Find where the given text appears and provide that cell's center as [X, Y] coordinate. 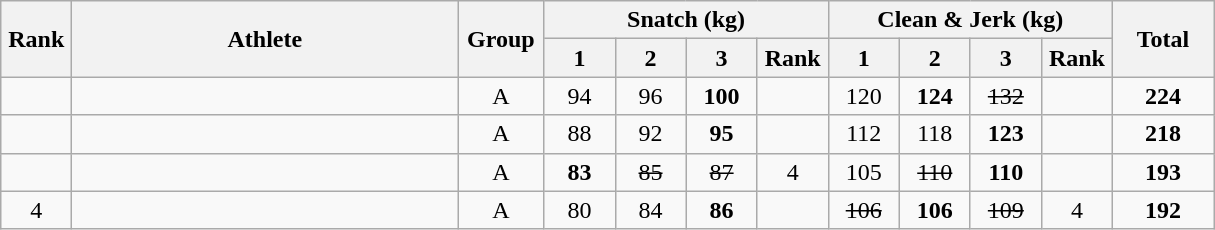
94 [580, 96]
224 [1162, 96]
192 [1162, 210]
112 [864, 134]
87 [722, 172]
Athlete [265, 39]
218 [1162, 134]
118 [934, 134]
120 [864, 96]
85 [650, 172]
123 [1006, 134]
92 [650, 134]
193 [1162, 172]
132 [1006, 96]
80 [580, 210]
83 [580, 172]
124 [934, 96]
105 [864, 172]
88 [580, 134]
100 [722, 96]
Total [1162, 39]
96 [650, 96]
95 [722, 134]
Clean & Jerk (kg) [970, 20]
109 [1006, 210]
84 [650, 210]
Group [501, 39]
Snatch (kg) [686, 20]
86 [722, 210]
